Find where the given text appears and provide that cell's center as (x, y) coordinate. 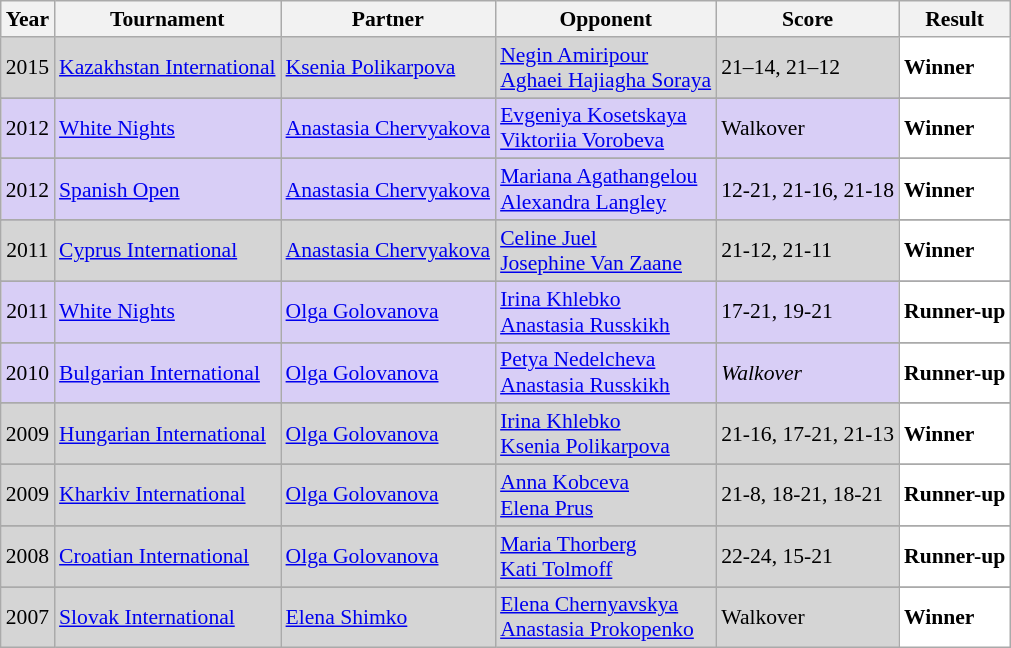
Petya Nedelcheva Anastasia Russkikh (606, 372)
Result (954, 19)
Tournament (167, 19)
Kazakhstan International (167, 68)
Evgeniya Kosetskaya Viktoriia Vorobeva (606, 128)
Slovak International (167, 618)
Score (808, 19)
Maria Thorberg Kati Tolmoff (606, 556)
Ksenia Polikarpova (388, 68)
21-8, 18-21, 18-21 (808, 496)
Opponent (606, 19)
Elena Chernyavskya Anastasia Prokopenko (606, 618)
Mariana Agathangelou Alexandra Langley (606, 190)
Partner (388, 19)
Negin Amiripour Aghaei Hajiagha Soraya (606, 68)
21-12, 21-11 (808, 250)
Spanish Open (167, 190)
2010 (28, 372)
17-21, 19-21 (808, 312)
Hungarian International (167, 434)
12-21, 21-16, 21-18 (808, 190)
Year (28, 19)
Anna Kobceva Elena Prus (606, 496)
Elena Shimko (388, 618)
Kharkiv International (167, 496)
2015 (28, 68)
Irina Khlebko Anastasia Russkikh (606, 312)
2008 (28, 556)
2007 (28, 618)
Cyprus International (167, 250)
22-24, 15-21 (808, 556)
21-16, 17-21, 21-13 (808, 434)
Croatian International (167, 556)
Bulgarian International (167, 372)
Irina Khlebko Ksenia Polikarpova (606, 434)
21–14, 21–12 (808, 68)
Celine Juel Josephine Van Zaane (606, 250)
